Output the [X, Y] coordinate of the center of the cell containing the given text.  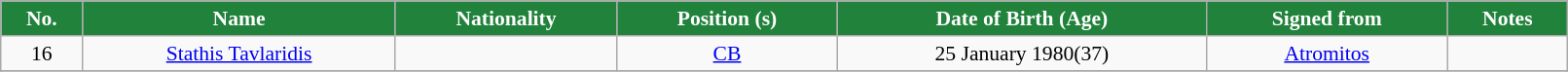
Date of Birth (Age) [1022, 18]
Stathis Tavlaridis [239, 54]
Name [239, 18]
Signed from [1328, 18]
No. [42, 18]
16 [42, 54]
25 January 1980(37) [1022, 54]
CB [727, 54]
Atromitos [1328, 54]
Notes [1508, 18]
Position (s) [727, 18]
Nationality [506, 18]
